Return the [X, Y] coordinate for the center point of the cell that contains the specified text.  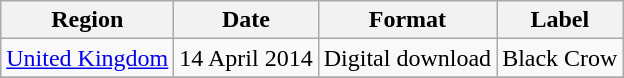
Digital download [407, 58]
Format [407, 20]
Date [246, 20]
14 April 2014 [246, 58]
Black Crow [560, 58]
Label [560, 20]
United Kingdom [88, 58]
Region [88, 20]
